For the text-containing cell, return its midpoint in [x, y] coordinate format. 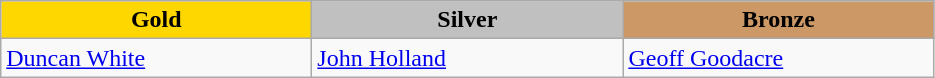
Geoff Goodacre [778, 58]
Duncan White [156, 58]
Bronze [778, 20]
Silver [468, 20]
John Holland [468, 58]
Gold [156, 20]
